Provide the [X, Y] coordinate of the cell's center where the given text is located.  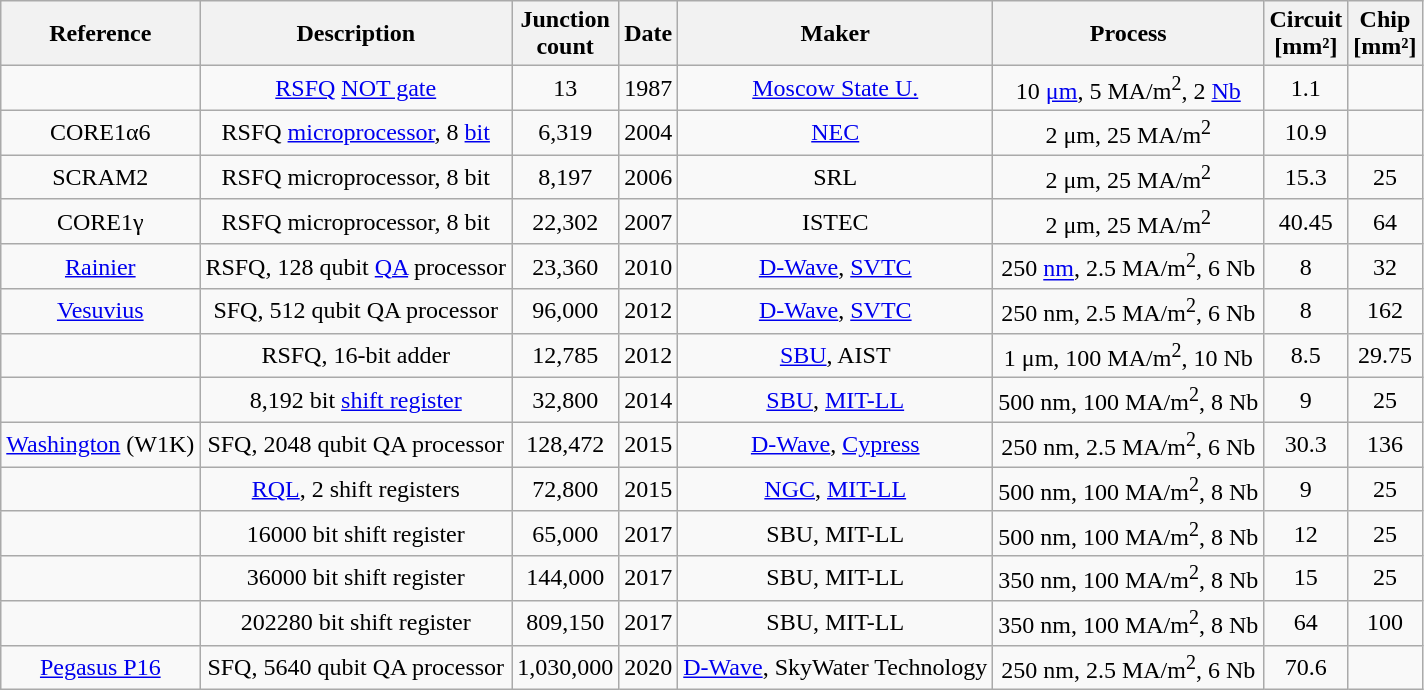
10 μm, 5 MA/m2, 2 Nb [1128, 88]
22,302 [566, 222]
2004 [648, 132]
RSFQ NOT gate [356, 88]
65,000 [566, 534]
RSFQ, 128 qubit QA processor [356, 266]
202280 bit shift register [356, 622]
Process [1128, 34]
ISTEC [836, 222]
15 [1306, 578]
Pegasus P16 [100, 668]
136 [1385, 444]
36000 bit shift register [356, 578]
128,472 [566, 444]
RSFQ, 16-bit adder [356, 356]
32,800 [566, 400]
100 [1385, 622]
8,192 bit shift register [356, 400]
NEC [836, 132]
1.1 [1306, 88]
2014 [648, 400]
96,000 [566, 312]
30.3 [1306, 444]
15.3 [1306, 178]
162 [1385, 312]
23,360 [566, 266]
SBU, AIST [836, 356]
CORE1α6 [100, 132]
Moscow State U. [836, 88]
809,150 [566, 622]
Washington (W1K) [100, 444]
Rainier [100, 266]
12 [1306, 534]
2006 [648, 178]
Description [356, 34]
SFQ, 2048 qubit QA processor [356, 444]
8.5 [1306, 356]
NGC, MIT-LL [836, 490]
40.45 [1306, 222]
1,030,000 [566, 668]
1987 [648, 88]
RQL, 2 shift registers [356, 490]
Junctioncount [566, 34]
D-Wave, Cypress [836, 444]
Reference [100, 34]
2020 [648, 668]
2010 [648, 266]
1 μm, 100 MA/m2, 10 Nb [1128, 356]
SFQ, 512 qubit QA processor [356, 312]
32 [1385, 266]
8,197 [566, 178]
12,785 [566, 356]
D-Wave, SkyWater Technology [836, 668]
72,800 [566, 490]
70.6 [1306, 668]
SCRAM2 [100, 178]
SFQ, 5640 qubit QA processor [356, 668]
Maker [836, 34]
Circuit[mm²] [1306, 34]
6,319 [566, 132]
Vesuvius [100, 312]
Chip[mm²] [1385, 34]
29.75 [1385, 356]
CORE1γ [100, 222]
2007 [648, 222]
Date [648, 34]
144,000 [566, 578]
10.9 [1306, 132]
SRL [836, 178]
16000 bit shift register [356, 534]
13 [566, 88]
